Provide the [X, Y] coordinate of the cell's center where the given text is located.  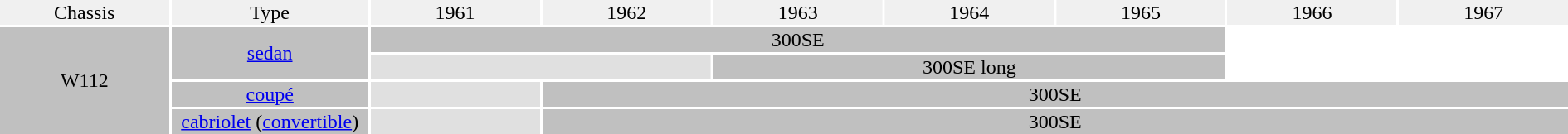
1963 [798, 12]
W112 [85, 81]
1964 [970, 12]
1965 [1141, 12]
1967 [1483, 12]
sedan [270, 53]
1961 [455, 12]
coupé [270, 94]
Type [270, 12]
1962 [626, 12]
Chassis [85, 12]
300SE long [969, 67]
cabriolet (convertible) [270, 122]
1966 [1312, 12]
